Capture the cell that displays the provided text and extract its [X, Y] central coordinate. 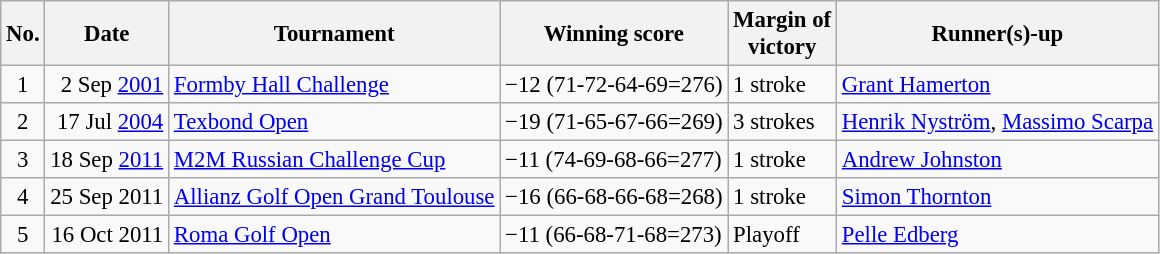
−16 (66-68-66-68=268) [614, 197]
Margin ofvictory [782, 34]
Roma Golf Open [334, 235]
No. [23, 34]
−12 (71-72-64-69=276) [614, 85]
Formby Hall Challenge [334, 85]
M2M Russian Challenge Cup [334, 160]
3 strokes [782, 122]
Texbond Open [334, 122]
Tournament [334, 34]
4 [23, 197]
Grant Hamerton [997, 85]
Andrew Johnston [997, 160]
2 Sep 2001 [107, 85]
Simon Thornton [997, 197]
25 Sep 2011 [107, 197]
3 [23, 160]
Winning score [614, 34]
17 Jul 2004 [107, 122]
Henrik Nyström, Massimo Scarpa [997, 122]
1 [23, 85]
Allianz Golf Open Grand Toulouse [334, 197]
18 Sep 2011 [107, 160]
−11 (66-68-71-68=273) [614, 235]
Pelle Edberg [997, 235]
Playoff [782, 235]
16 Oct 2011 [107, 235]
Runner(s)-up [997, 34]
−11 (74-69-68-66=277) [614, 160]
Date [107, 34]
−19 (71-65-67-66=269) [614, 122]
5 [23, 235]
2 [23, 122]
